Output the (x, y) coordinate of the center of the cell containing the given text.  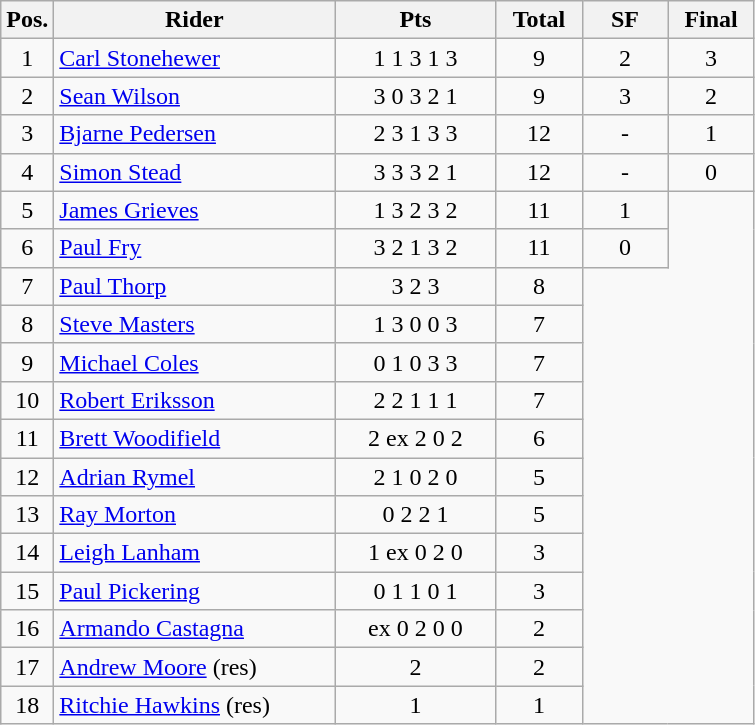
3 0 3 2 1 (416, 96)
Simon Stead (194, 172)
Andrew Moore (res) (194, 667)
Armando Castagna (194, 629)
Ray Morton (194, 515)
15 (28, 591)
0 2 2 1 (416, 515)
2 ex 2 0 2 (416, 438)
Brett Woodifield (194, 438)
0 1 0 3 3 (416, 362)
2 1 0 2 0 (416, 477)
1 ex 0 2 0 (416, 553)
Total (539, 20)
Rider (194, 20)
1 3 0 0 3 (416, 324)
Paul Thorp (194, 286)
2 3 1 3 3 (416, 134)
Leigh Lanham (194, 553)
Pos. (28, 20)
2 2 1 1 1 (416, 400)
ex 0 2 0 0 (416, 629)
Paul Fry (194, 248)
Carl Stonehewer (194, 58)
SF (625, 20)
13 (28, 515)
3 2 1 3 2 (416, 248)
Robert Eriksson (194, 400)
Bjarne Pedersen (194, 134)
1 1 3 1 3 (416, 58)
Michael Coles (194, 362)
3 2 3 (416, 286)
17 (28, 667)
10 (28, 400)
0 1 1 0 1 (416, 591)
4 (28, 172)
Final (711, 20)
Adrian Rymel (194, 477)
Sean Wilson (194, 96)
14 (28, 553)
Steve Masters (194, 324)
3 3 3 2 1 (416, 172)
18 (28, 705)
Paul Pickering (194, 591)
James Grieves (194, 210)
16 (28, 629)
Pts (416, 20)
Ritchie Hawkins (res) (194, 705)
1 3 2 3 2 (416, 210)
